Identify which cell holds the provided text, then report its [X, Y] central coordinate. 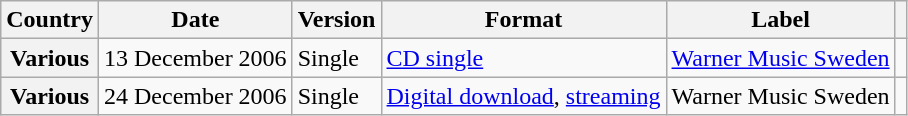
CD single [524, 58]
24 December 2006 [195, 96]
13 December 2006 [195, 58]
Format [524, 20]
Country [50, 20]
Label [780, 20]
Version [336, 20]
Date [195, 20]
Digital download, streaming [524, 96]
